Find where the given text appears and provide that cell's center as (X, Y) coordinate. 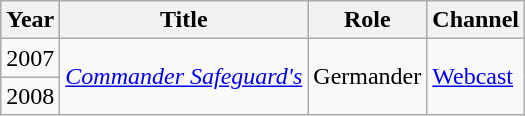
Webcast (476, 77)
Channel (476, 20)
2007 (30, 58)
Title (184, 20)
Role (368, 20)
2008 (30, 96)
Year (30, 20)
Germander (368, 77)
Commander Safeguard's (184, 77)
